Find where the given text appears and provide that cell's center as [X, Y] coordinate. 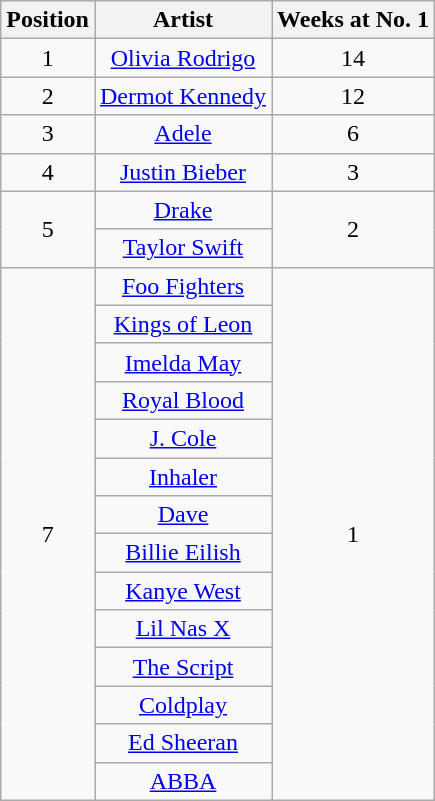
Billie Eilish [182, 553]
Inhaler [182, 477]
Justin Bieber [182, 172]
Foo Fighters [182, 286]
Position [48, 20]
ABBA [182, 781]
Lil Nas X [182, 629]
Imelda May [182, 362]
Dave [182, 515]
Kings of Leon [182, 324]
Coldplay [182, 705]
The Script [182, 667]
Royal Blood [182, 400]
14 [354, 58]
Artist [182, 20]
Kanye West [182, 591]
Drake [182, 210]
Adele [182, 134]
J. Cole [182, 438]
4 [48, 172]
Olivia Rodrigo [182, 58]
Taylor Swift [182, 248]
Ed Sheeran [182, 743]
6 [354, 134]
12 [354, 96]
7 [48, 534]
Dermot Kennedy [182, 96]
5 [48, 229]
Weeks at No. 1 [354, 20]
